Scan for the cell matching the given text and deliver its [X, Y] coordinate at center. 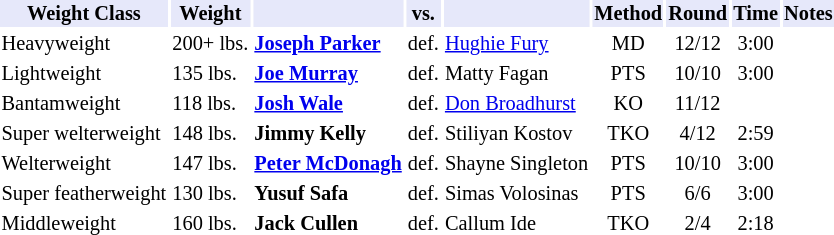
Super welterweight [84, 134]
Round [698, 14]
2:59 [756, 134]
Heavyweight [84, 44]
Peter McDonagh [328, 164]
148 lbs. [210, 134]
6/6 [698, 194]
Time [756, 14]
Shayne Singleton [516, 164]
118 lbs. [210, 104]
4/12 [698, 134]
Welterweight [84, 164]
Stiliyan Kostov [516, 134]
Yusuf Safa [328, 194]
Weight Class [84, 14]
Lightweight [84, 74]
Super featherweight [84, 194]
Don Broadhurst [516, 104]
Josh Wale [328, 104]
Matty Fagan [516, 74]
Bantamweight [84, 104]
Hughie Fury [516, 44]
200+ lbs. [210, 44]
130 lbs. [210, 194]
Jimmy Kelly [328, 134]
Weight [210, 14]
Joseph Parker [328, 44]
12/12 [698, 44]
KO [628, 104]
Simas Volosinas [516, 194]
Method [628, 14]
vs. [423, 14]
147 lbs. [210, 164]
MD [628, 44]
TKO [628, 134]
Joe Murray [328, 74]
135 lbs. [210, 74]
11/12 [698, 104]
